Return [x, y] of the center of cell containing provided text 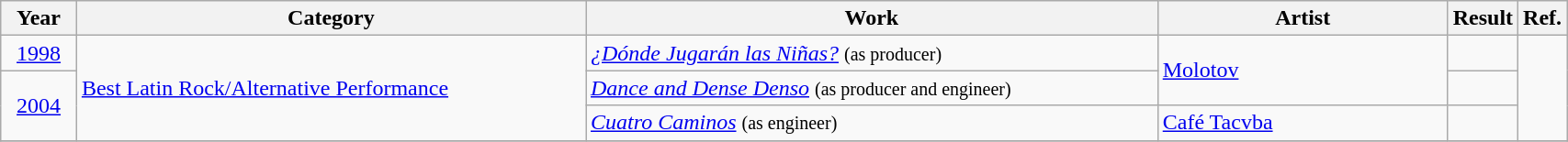
Dance and Dense Denso (as producer and engineer) [873, 88]
Ref. [1543, 18]
Result [1483, 18]
1998 [39, 53]
Café Tacvba [1303, 123]
Work [873, 18]
Cuatro Caminos (as engineer) [873, 123]
2004 [39, 105]
Artist [1303, 18]
Molotov [1303, 71]
Year [39, 18]
Category [331, 18]
Best Latin Rock/Alternative Performance [331, 88]
¿Dónde Jugarán las Niñas? (as producer) [873, 53]
